Identify which cell holds the provided text, then report its [X, Y] central coordinate. 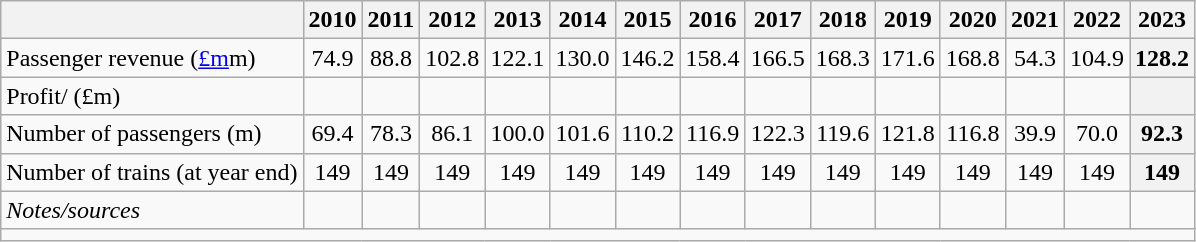
168.8 [972, 58]
88.8 [391, 58]
2021 [1034, 20]
158.4 [712, 58]
78.3 [391, 134]
166.5 [778, 58]
130.0 [582, 58]
92.3 [1162, 134]
69.4 [332, 134]
2019 [908, 20]
146.2 [648, 58]
70.0 [1096, 134]
Notes/sources [152, 210]
Number of trains (at year end) [152, 172]
Passenger revenue (£mm) [152, 58]
101.6 [582, 134]
2010 [332, 20]
116.8 [972, 134]
2011 [391, 20]
128.2 [1162, 58]
2013 [518, 20]
2018 [842, 20]
2017 [778, 20]
86.1 [452, 134]
Profit/ (£m) [152, 96]
2012 [452, 20]
104.9 [1096, 58]
74.9 [332, 58]
54.3 [1034, 58]
2014 [582, 20]
122.1 [518, 58]
102.8 [452, 58]
110.2 [648, 134]
2015 [648, 20]
119.6 [842, 134]
168.3 [842, 58]
116.9 [712, 134]
2016 [712, 20]
171.6 [908, 58]
100.0 [518, 134]
2023 [1162, 20]
122.3 [778, 134]
2020 [972, 20]
39.9 [1034, 134]
2022 [1096, 20]
Number of passengers (m) [152, 134]
121.8 [908, 134]
